Locate the cell with the specified text and output its [x, y] center coordinate. 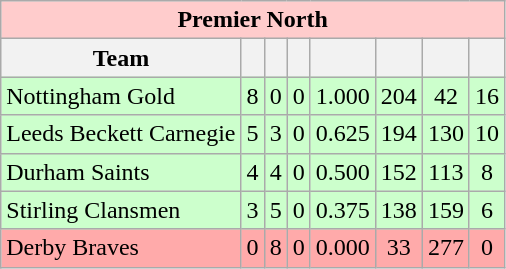
130 [446, 134]
0.000 [342, 248]
138 [398, 210]
113 [446, 172]
194 [398, 134]
Derby Braves [121, 248]
Leeds Beckett Carnegie [121, 134]
Durham Saints [121, 172]
Nottingham Gold [121, 96]
0.375 [342, 210]
10 [486, 134]
159 [446, 210]
Team [121, 58]
1.000 [342, 96]
Stirling Clansmen [121, 210]
277 [446, 248]
42 [446, 96]
6 [486, 210]
0.500 [342, 172]
204 [398, 96]
0.625 [342, 134]
33 [398, 248]
16 [486, 96]
152 [398, 172]
Premier North [253, 20]
